Determine the (x, y) coordinate at the center of the cell enclosing the given text.  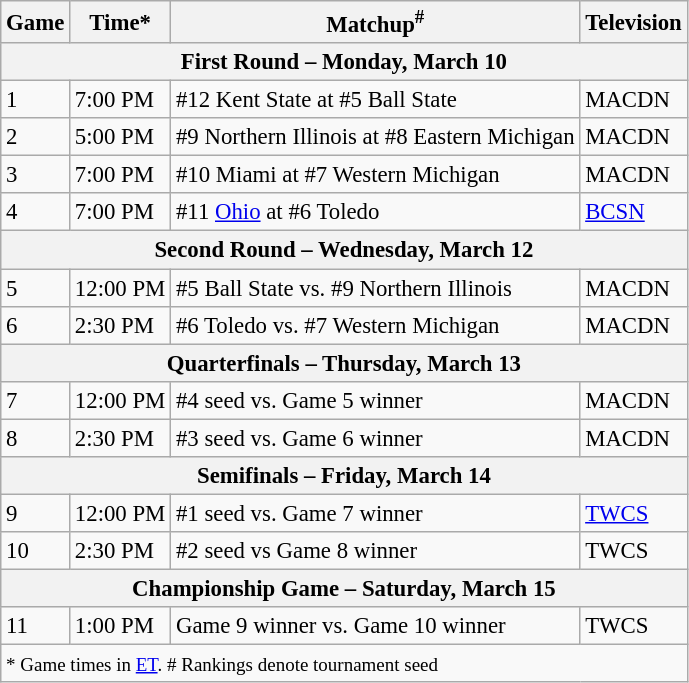
5:00 PM (120, 137)
#6 Toledo vs. #7 Western Michigan (376, 325)
2 (36, 137)
Matchup# (376, 22)
Championship Game – Saturday, March 15 (344, 588)
#1 seed vs. Game 7 winner (376, 513)
3 (36, 175)
#10 Miami at #7 Western Michigan (376, 175)
First Round – Monday, March 10 (344, 62)
#12 Kent State at #5 Ball State (376, 100)
8 (36, 438)
* Game times in ET. # Rankings denote tournament seed (344, 664)
6 (36, 325)
10 (36, 551)
Time* (120, 22)
Semifinals – Friday, March 14 (344, 476)
Game 9 winner vs. Game 10 winner (376, 626)
#5 Ball State vs. #9 Northern Illinois (376, 288)
7 (36, 400)
#11 Ohio at #6 Toledo (376, 213)
#3 seed vs. Game 6 winner (376, 438)
11 (36, 626)
Quarterfinals – Thursday, March 13 (344, 363)
4 (36, 213)
1:00 PM (120, 626)
1 (36, 100)
5 (36, 288)
Second Round – Wednesday, March 12 (344, 250)
#2 seed vs Game 8 winner (376, 551)
9 (36, 513)
Game (36, 22)
BCSN (634, 213)
Television (634, 22)
#9 Northern Illinois at #8 Eastern Michigan (376, 137)
#4 seed vs. Game 5 winner (376, 400)
